Pinpoint the cell where the given text exists, returning its (X, Y) midpoint coordinate. 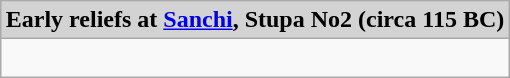
Early reliefs at Sanchi, Stupa No2 (circa 115 BC) (255, 20)
